Detect which cell encompasses the target text, then output its (x, y) center coordinate. 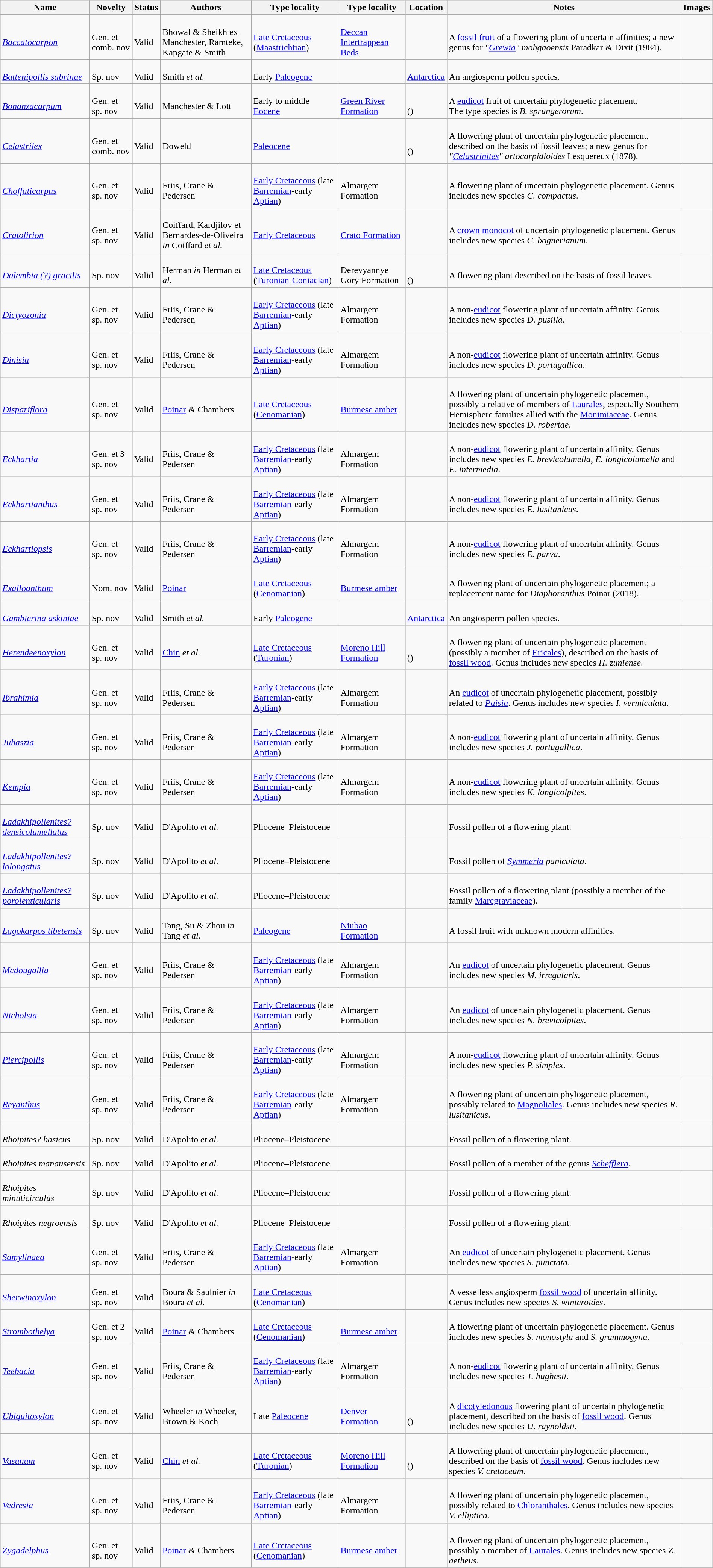
Novelty (111, 8)
An eudicot of uncertain phylogenetic placement. Genus includes new species M. irregularis. (564, 965)
Rhoipites minuticirculus (45, 1188)
Paleogene (295, 925)
A eudicot fruit of uncertain phylogenetic placement. The type species is B. sprungerorum. (564, 101)
Ladakhipollenites? densicolumellatus (45, 822)
A non-eudicot flowering plant of uncertain affinity. Genus includes new species P. simplex. (564, 1054)
Name (45, 8)
Gen. et 2 sp. nov (111, 1327)
Reyanthus (45, 1099)
Piercipollis (45, 1054)
Herendeenoxylon (45, 648)
Battenipollis sabrinae (45, 71)
Eckhartia (45, 454)
Teebacia (45, 1366)
An eudicot of uncertain phylogenetic placement. Genus includes new species N. brevicolpites. (564, 1010)
Green River Formation (372, 101)
Gambierina askiniae (45, 613)
A non-eudicot flowering plant of uncertain affinity. Genus includes new species D. portugallica. (564, 354)
Paleocene (295, 141)
A flowering plant described on the basis of fossil leaves. (564, 270)
Manchester & Lott (206, 101)
Rhoipites manausensis (45, 1159)
A vesselless angiosperm fossil wood of uncertain affinity. Genus includes new species S. winteroides. (564, 1292)
Ladakhipollenites? porolenticularis (45, 891)
Niubao Formation (372, 925)
Ladakhipollenites? lolongatus (45, 856)
Crato Formation (372, 230)
Poinar (206, 584)
Rhoipites? basicus (45, 1134)
Dispariflora (45, 404)
Celastrilex (45, 141)
A non-eudicot flowering plant of uncertain affinity. Genus includes new species D. pusilla. (564, 310)
A flowering plant of uncertain phylogenetic placement. Genus includes new species C. compactus. (564, 186)
A flowering plant of uncertain phylogenetic placement, possibly related to Magnoliales. Genus includes new species R. lusitanicus. (564, 1099)
Wheeler in Wheeler, Brown & Koch (206, 1411)
A non-eudicot flowering plant of uncertain affinity. Genus includes new species J. portugallica. (564, 737)
Cratolirion (45, 230)
Ubiquitoxylon (45, 1411)
A fossil fruit of a flowering plant of uncertain affinities; a new genus for "Grewia" mohgaoensis Paradkar & Dixit (1984). (564, 37)
Nom. nov (111, 584)
A non-eudicot flowering plant of uncertain affinity. Genus includes new species E. brevicolumella, E. longicolumella and E. intermedia. (564, 454)
Lagokarpos tibetensis (45, 925)
Ibrahimia (45, 693)
Bonanzacarpum (45, 101)
Mcdougallia (45, 965)
Derevyannye Gory Formation (372, 270)
Herman in Herman et al. (206, 270)
Sherwinoxylon (45, 1292)
Fossil pollen of a flowering plant (possibly a member of the family Marcgraviaceae). (564, 891)
Late Cretaceous (Maastrichtian) (295, 37)
Images (697, 8)
Boura & Saulnier in Boura et al. (206, 1292)
Eckhartianthus (45, 499)
A non-eudicot flowering plant of uncertain affinity. Genus includes new species K. longicolpites. (564, 782)
Status (146, 8)
Fossil pollen of Symmeria paniculata. (564, 856)
A flowering plant of uncertain phylogenetic placement, described on the basis of fossil wood. Genus includes new species V. cretaceum. (564, 1456)
Zygadelphus (45, 1545)
Fossil pollen of a member of the genus Schefflera. (564, 1159)
Late Cretaceous (Turonian-Coniacian) (295, 270)
Gen. et 3 sp. nov (111, 454)
Baccatocarpon (45, 37)
Nicholsia (45, 1010)
A non-eudicot flowering plant of uncertain affinity. Genus includes new species E. lusitanicus. (564, 499)
Choffaticarpus (45, 186)
Exalloanthum (45, 584)
Dalembia (?) gracilis (45, 270)
Doweld (206, 141)
Late Paleocene (295, 1411)
Notes (564, 8)
Location (426, 8)
Samylinaea (45, 1252)
Coiffard, Kardjilov et Bernardes-de-Oliveira in Coiffard et al. (206, 230)
A non-eudicot flowering plant of uncertain affinity. Genus includes new species T. hughesii. (564, 1366)
A crown monocot of uncertain phylogenetic placement. Genus includes new species C. bognerianum. (564, 230)
Kempia (45, 782)
Vedresia (45, 1500)
An eudicot of uncertain phylogenetic placement, possibly related to Paisia. Genus includes new species I. vermiculata. (564, 693)
Denver Formation (372, 1411)
An eudicot of uncertain phylogenetic placement. Genus includes new species S. punctata. (564, 1252)
Dinisia (45, 354)
Eckhartiopsis (45, 544)
Early to middle Eocene (295, 101)
A flowering plant of uncertain phylogenetic placement. Genus includes new species S. monostyla and S. grammogyna. (564, 1327)
Deccan Intertrappean Beds (372, 37)
Early Cretaceous (295, 230)
A flowering plant of uncertain phylogenetic placement, possibly related to Chloranthales. Genus includes new species V. elliptica. (564, 1500)
Dictyozonia (45, 310)
Tang, Su & Zhou in Tang et al. (206, 925)
Authors (206, 8)
A flowering plant of uncertain phylogenetic placement, possibly a member of Laurales. Genus includes new species Z. aetheus. (564, 1545)
Strombothelya (45, 1327)
A fossil fruit with unknown modern affinities. (564, 925)
Vasunum (45, 1456)
Juhaszia (45, 737)
A non-eudicot flowering plant of uncertain affinity. Genus includes new species E. parva. (564, 544)
A flowering plant of uncertain phylogenetic placement; a replacement name for Diaphoranthus Poinar (2018). (564, 584)
Rhoipites negroensis (45, 1218)
Bhowal & Sheikh ex Manchester, Ramteke, Kapgate & Smith (206, 37)
